Provide the [X, Y] coordinate of the cell's center where the given text is located.  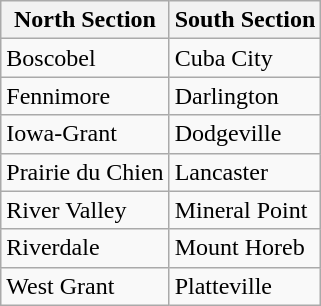
North Section [85, 20]
Riverdale [85, 248]
Boscobel [85, 58]
Mount Horeb [245, 248]
Lancaster [245, 172]
West Grant [85, 286]
Mineral Point [245, 210]
Prairie du Chien [85, 172]
Iowa-Grant [85, 134]
River Valley [85, 210]
Fennimore [85, 96]
Dodgeville [245, 134]
Platteville [245, 286]
Darlington [245, 96]
South Section [245, 20]
Cuba City [245, 58]
